Return (x, y) of the center of cell containing provided text 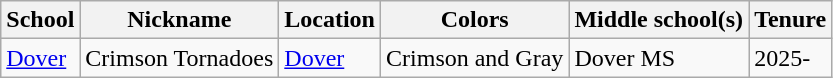
Crimson and Gray (475, 58)
Crimson Tornadoes (180, 58)
Location (330, 20)
2025- (790, 58)
Colors (475, 20)
Middle school(s) (659, 20)
Nickname (180, 20)
Tenure (790, 20)
Dover MS (659, 58)
School (40, 20)
